Extract the [X, Y] coordinate from the center of the cell holding the provided text.  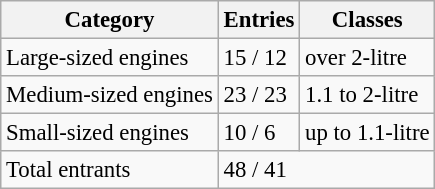
23 / 23 [258, 95]
1.1 to 2-litre [368, 95]
Medium-sized engines [110, 95]
over 2-litre [368, 58]
15 / 12 [258, 58]
Category [110, 20]
Total entrants [110, 170]
Large-sized engines [110, 58]
up to 1.1-litre [368, 133]
Entries [258, 20]
48 / 41 [326, 170]
Classes [368, 20]
Small-sized engines [110, 133]
10 / 6 [258, 133]
